Determine the [x, y] coordinate at the center of the cell enclosing the given text.  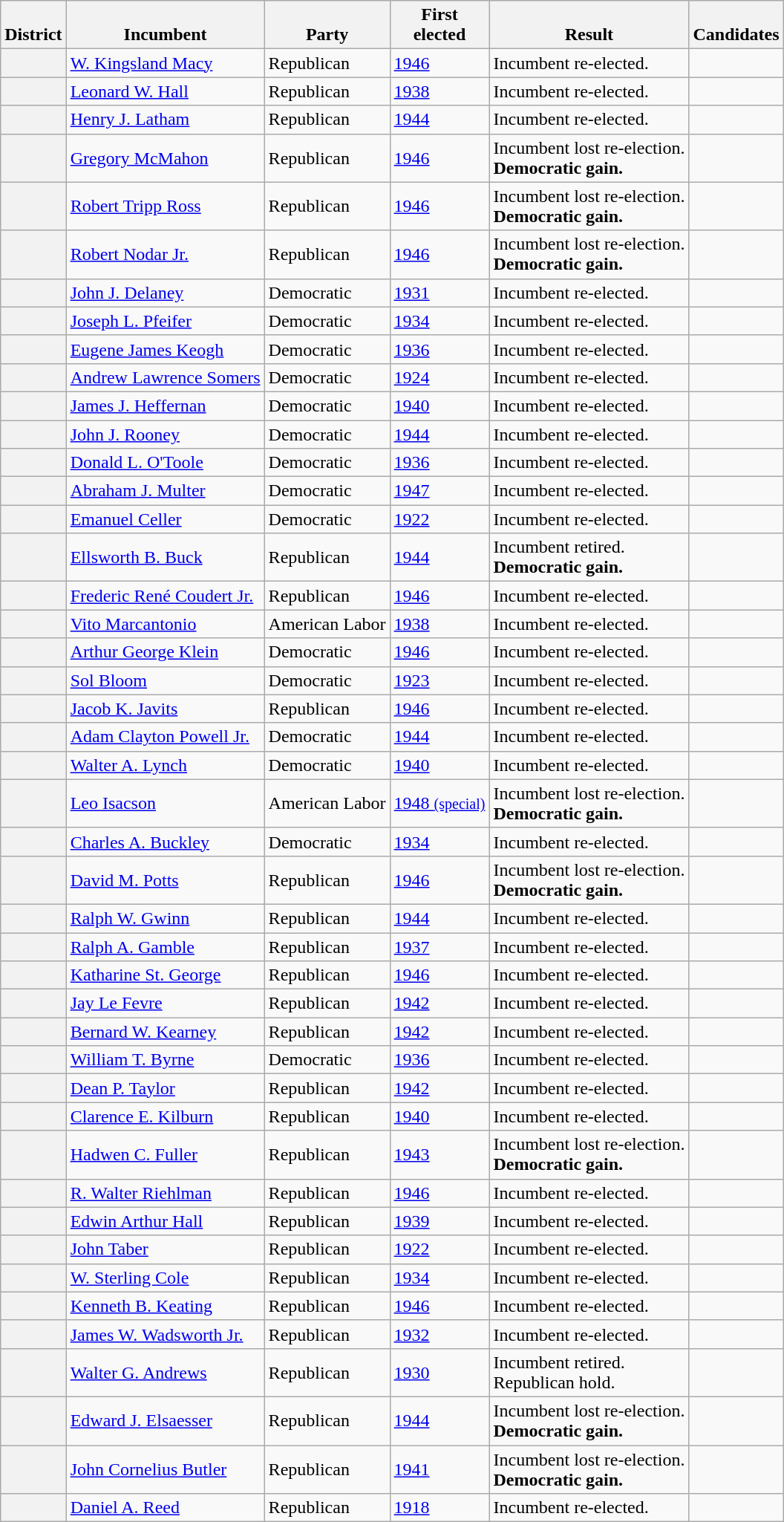
1941 [440, 1469]
Dean P. Taylor [165, 1088]
Robert Tripp Ross [165, 206]
Charles A. Buckley [165, 842]
Incumbent retired.Democratic gain. [589, 557]
Emanuel Celler [165, 519]
R. Walter Riehlman [165, 1193]
Ralph A. Gamble [165, 947]
Gregory McMahon [165, 157]
Frederic René Coudert Jr. [165, 596]
Daniel A. Reed [165, 1508]
William T. Byrne [165, 1060]
1939 [440, 1221]
Edwin Arthur Hall [165, 1221]
Ellsworth B. Buck [165, 557]
W. Sterling Cole [165, 1278]
John Cornelius Butler [165, 1469]
Vito Marcantonio [165, 624]
John J. Delaney [165, 293]
Bernard W. Kearney [165, 1032]
Clarence E. Kilburn [165, 1116]
Adam Clayton Powell Jr. [165, 737]
Walter G. Andrews [165, 1373]
Incumbent retired.Republican hold. [589, 1373]
Joseph L. Pfeifer [165, 321]
1930 [440, 1373]
1923 [440, 680]
1918 [440, 1508]
David M. Potts [165, 879]
John Taber [165, 1249]
District [33, 25]
Leonard W. Hall [165, 91]
1943 [440, 1154]
Firstelected [440, 25]
Candidates [736, 25]
Arthur George Klein [165, 652]
Donald L. O'Toole [165, 463]
1924 [440, 377]
Result [589, 25]
James J. Heffernan [165, 406]
Ralph W. Gwinn [165, 918]
Sol Bloom [165, 680]
Walter A. Lynch [165, 765]
Leo Isacson [165, 804]
W. Kingsland Macy [165, 63]
1932 [440, 1334]
Abraham J. Multer [165, 491]
Party [327, 25]
1937 [440, 947]
Incumbent [165, 25]
Jay Le Fevre [165, 1004]
Edward J. Elsaesser [165, 1420]
Robert Nodar Jr. [165, 254]
Katharine St. George [165, 975]
Jacob K. Javits [165, 709]
Hadwen C. Fuller [165, 1154]
Kenneth B. Keating [165, 1306]
Henry J. Latham [165, 120]
Eugene James Keogh [165, 349]
John J. Rooney [165, 435]
1947 [440, 491]
James W. Wadsworth Jr. [165, 1334]
1931 [440, 293]
1948 (special) [440, 804]
Andrew Lawrence Somers [165, 377]
